Return (X, Y) of the center of cell containing provided text 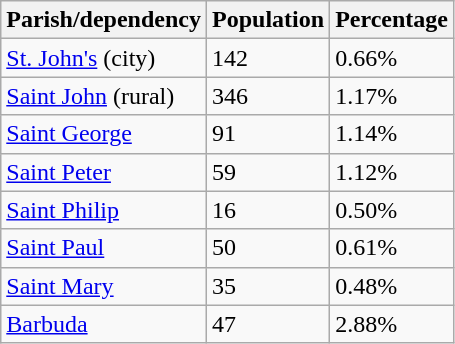
35 (268, 286)
Parish/dependency (104, 20)
Saint George (104, 134)
Saint John (rural) (104, 96)
1.12% (392, 172)
346 (268, 96)
2.88% (392, 324)
0.66% (392, 58)
59 (268, 172)
Population (268, 20)
Saint Peter (104, 172)
1.14% (392, 134)
142 (268, 58)
Saint Philip (104, 210)
Saint Paul (104, 248)
16 (268, 210)
St. John's (city) (104, 58)
50 (268, 248)
47 (268, 324)
0.48% (392, 286)
Percentage (392, 20)
Saint Mary (104, 286)
91 (268, 134)
0.61% (392, 248)
Barbuda (104, 324)
1.17% (392, 96)
0.50% (392, 210)
